Extract the (x, y) coordinate from the center of the cell holding the provided text.  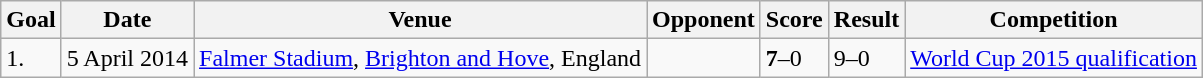
Opponent (704, 20)
5 April 2014 (127, 58)
World Cup 2015 qualification (1054, 58)
Venue (420, 20)
Score (794, 20)
1. (31, 58)
Goal (31, 20)
9–0 (866, 58)
Competition (1054, 20)
Date (127, 20)
Falmer Stadium, Brighton and Hove, England (420, 58)
Result (866, 20)
7–0 (794, 58)
